Identify which cell holds the provided text, then report its (x, y) central coordinate. 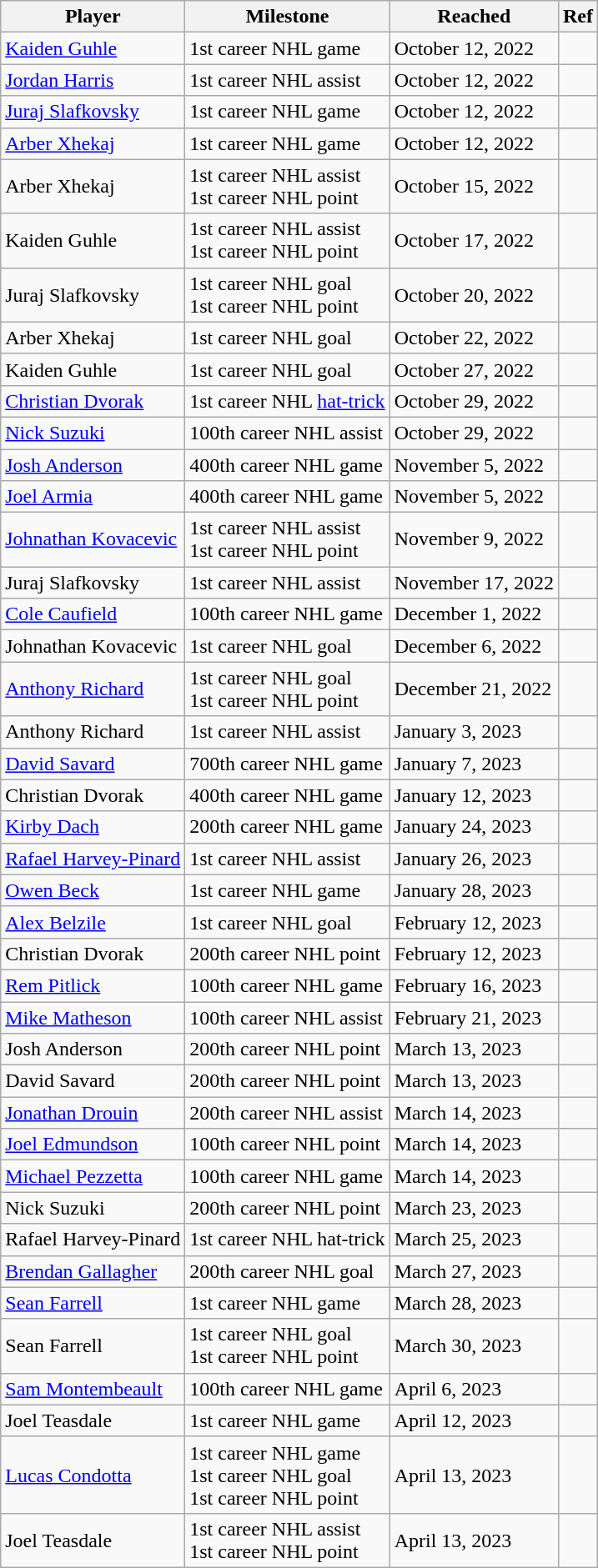
Kirby Dach (93, 827)
Sam Montembeault (93, 1389)
Alex Belzile (93, 922)
March 28, 2023 (474, 1303)
October 27, 2022 (474, 369)
Rem Pitlick (93, 985)
Player (93, 17)
Jonathan Drouin (93, 1113)
Brendan Gallagher (93, 1271)
Michael Pezzetta (93, 1176)
Milestone (287, 17)
February 16, 2023 (474, 985)
March 23, 2023 (474, 1208)
Jordan Harris (93, 80)
October 17, 2022 (474, 240)
200th career NHL goal (287, 1271)
December 1, 2022 (474, 614)
October 15, 2022 (474, 187)
1st career NHL game1st career NHL goal1st career NHL point (287, 1475)
200th career NHL assist (287, 1113)
January 12, 2023 (474, 795)
January 26, 2023 (474, 859)
January 28, 2023 (474, 890)
Mike Matheson (93, 1018)
April 6, 2023 (474, 1389)
April 12, 2023 (474, 1420)
January 24, 2023 (474, 827)
Cole Caufield (93, 614)
January 3, 2023 (474, 732)
March 25, 2023 (474, 1240)
December 6, 2022 (474, 646)
October 20, 2022 (474, 295)
November 17, 2022 (474, 583)
February 21, 2023 (474, 1018)
200th career NHL game (287, 827)
700th career NHL game (287, 764)
Joel Edmundson (93, 1145)
Ref (577, 17)
November 9, 2022 (474, 540)
December 21, 2022 (474, 689)
October 22, 2022 (474, 338)
March 30, 2023 (474, 1345)
Reached (474, 17)
Lucas Condotta (93, 1475)
January 7, 2023 (474, 764)
Joel Armia (93, 497)
March 27, 2023 (474, 1271)
Owen Beck (93, 890)
100th career NHL point (287, 1145)
